Find where the given text appears and provide that cell's center as (X, Y) coordinate. 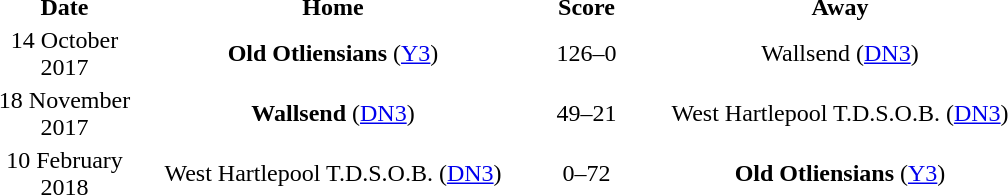
Wallsend (DN3) (333, 114)
Old Otliensians (Y3) (333, 54)
49–21 (586, 114)
126–0 (586, 54)
